Capture the cell that displays the provided text and extract its [X, Y] central coordinate. 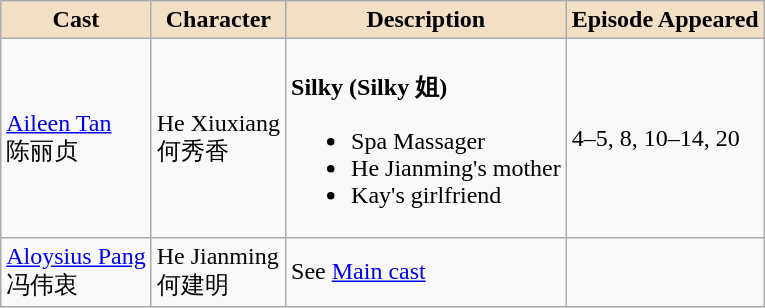
He Xiuxiang 何秀香 [218, 138]
Silky (Silky 姐)Spa MassagerHe Jianming's motherKay's girlfriend [426, 138]
4–5, 8, 10–14, 20 [665, 138]
Aloysius Pang 冯伟衷 [76, 272]
Cast [76, 20]
Episode Appeared [665, 20]
He Jianming 何建明 [218, 272]
Character [218, 20]
See Main cast [426, 272]
Description [426, 20]
Aileen Tan 陈丽贞 [76, 138]
